Output the (X, Y) coordinate of the center of the cell containing the given text.  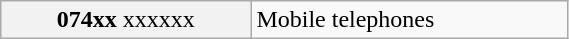
Mobile telephones (410, 20)
074xx xxxxxx (126, 20)
